For the text-containing cell, return its midpoint in [X, Y] coordinate format. 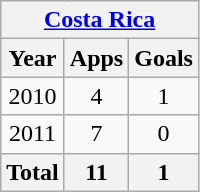
2010 [33, 96]
Costa Rica [100, 20]
7 [96, 134]
Year [33, 58]
0 [164, 134]
Apps [96, 58]
4 [96, 96]
Goals [164, 58]
Total [33, 172]
2011 [33, 134]
11 [96, 172]
